Return [X, Y] of the center of cell containing provided text 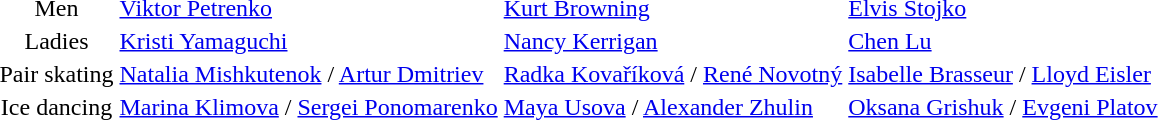
Nancy Kerrigan [673, 41]
Kristi Yamaguchi [308, 41]
Natalia Mishkutenok / Artur Dmitriev [308, 74]
Radka Kovaříková / René Novotný [673, 74]
